Locate the cell with the specified text and output its (x, y) center coordinate. 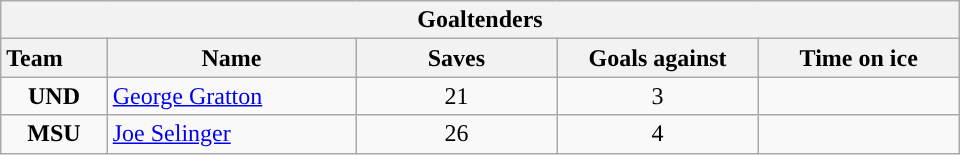
26 (456, 134)
Goals against (658, 58)
Saves (456, 58)
Time on ice (858, 58)
George Gratton (232, 96)
Goaltenders (480, 20)
Joe Selinger (232, 134)
21 (456, 96)
MSU (54, 134)
4 (658, 134)
Name (232, 58)
3 (658, 96)
Team (54, 58)
UND (54, 96)
